Capture the cell that displays the provided text and extract its (x, y) central coordinate. 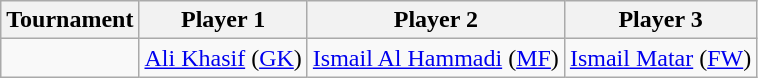
Player 3 (660, 20)
Tournament (70, 20)
Ismail Matar (FW) (660, 58)
Player 2 (436, 20)
Player 1 (223, 20)
Ismail Al Hammadi (MF) (436, 58)
Ali Khasif (GK) (223, 58)
